Identify which cell holds the provided text, then report its [X, Y] central coordinate. 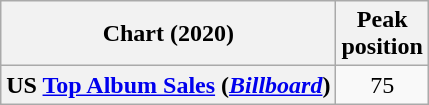
75 [382, 85]
Peakposition [382, 34]
Chart (2020) [168, 34]
US Top Album Sales (Billboard) [168, 85]
